Detect which cell encompasses the target text, then output its [x, y] center coordinate. 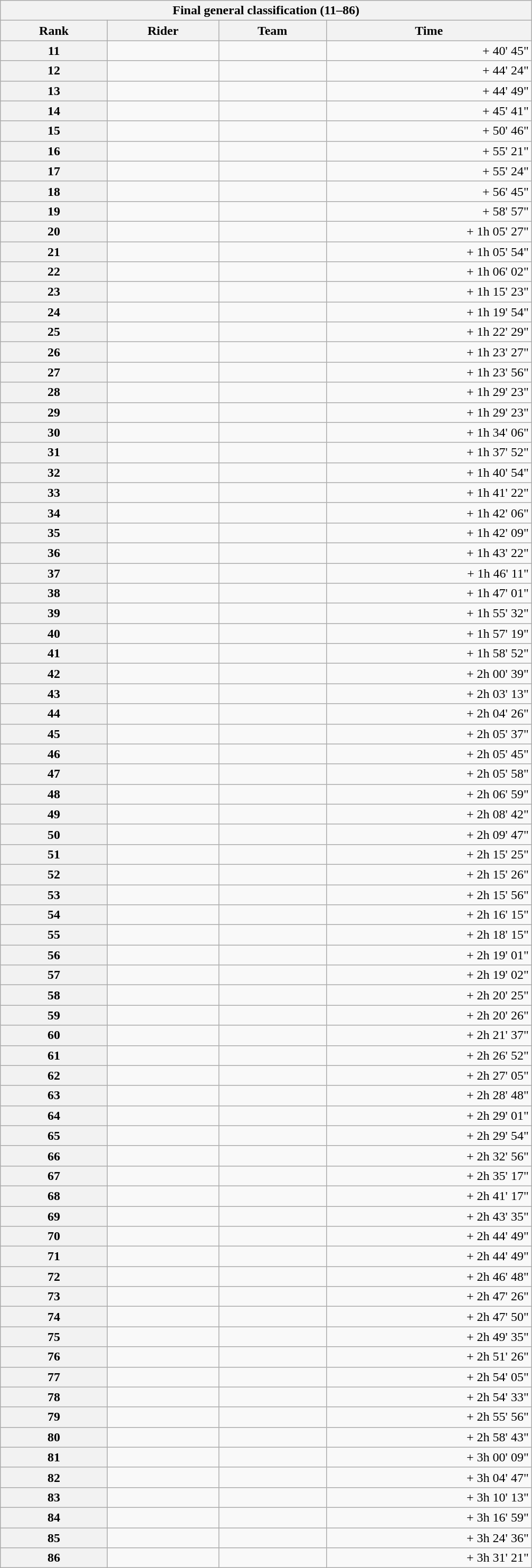
35 [54, 533]
+ 1h 05' 54" [429, 252]
71 [54, 1257]
+ 1h 23' 27" [429, 352]
53 [54, 895]
55 [54, 935]
51 [54, 854]
+ 44' 49" [429, 91]
+ 1h 22' 29" [429, 332]
+ 1h 47' 01" [429, 593]
+ 3h 04' 47" [429, 1477]
13 [54, 91]
+ 2h 55' 56" [429, 1417]
81 [54, 1457]
+ 1h 46' 11" [429, 573]
60 [54, 1035]
+ 1h 06' 02" [429, 272]
+ 44' 24" [429, 71]
+ 2h 05' 37" [429, 734]
+ 2h 15' 25" [429, 854]
36 [54, 553]
+ 2h 00' 39" [429, 674]
32 [54, 473]
82 [54, 1477]
+ 45' 41" [429, 111]
+ 2h 04' 26" [429, 714]
61 [54, 1055]
65 [54, 1136]
+ 1h 42' 06" [429, 513]
+ 2h 29' 54" [429, 1136]
72 [54, 1277]
28 [54, 392]
+ 2h 19' 02" [429, 975]
Final general classification (11–86) [266, 11]
22 [54, 272]
+ 3h 10' 13" [429, 1497]
23 [54, 292]
68 [54, 1196]
34 [54, 513]
+ 3h 31' 21" [429, 1558]
11 [54, 51]
26 [54, 352]
56 [54, 955]
70 [54, 1236]
+ 1h 37' 52" [429, 452]
+ 1h 05' 27" [429, 231]
Time [429, 31]
+ 2h 05' 58" [429, 774]
19 [54, 211]
+ 1h 23' 56" [429, 372]
+ 2h 46' 48" [429, 1277]
+ 40' 45" [429, 51]
+ 1h 42' 09" [429, 533]
+ 3h 16' 59" [429, 1517]
46 [54, 754]
+ 2h 08' 42" [429, 814]
+ 2h 19' 01" [429, 955]
40 [54, 634]
38 [54, 593]
+ 1h 58' 52" [429, 654]
+ 2h 03' 13" [429, 694]
+ 1h 41' 22" [429, 493]
50 [54, 834]
+ 2h 15' 26" [429, 874]
80 [54, 1437]
+ 3h 00' 09" [429, 1457]
63 [54, 1095]
+ 58' 57" [429, 211]
+ 2h 20' 26" [429, 1015]
77 [54, 1377]
86 [54, 1558]
74 [54, 1317]
+ 3h 24' 36" [429, 1538]
Team [272, 31]
+ 2h 09' 47" [429, 834]
66 [54, 1156]
+ 2h 21' 37" [429, 1035]
43 [54, 694]
+ 2h 49' 35" [429, 1337]
75 [54, 1337]
78 [54, 1397]
+ 2h 06' 59" [429, 794]
29 [54, 412]
45 [54, 734]
+ 1h 57' 19" [429, 634]
+ 55' 21" [429, 151]
84 [54, 1517]
76 [54, 1357]
+ 2h 16' 15" [429, 915]
52 [54, 874]
64 [54, 1116]
37 [54, 573]
+ 2h 28' 48" [429, 1095]
21 [54, 252]
85 [54, 1538]
67 [54, 1176]
83 [54, 1497]
+ 2h 05' 45" [429, 754]
+ 2h 15' 56" [429, 895]
+ 2h 47' 50" [429, 1317]
+ 2h 43' 35" [429, 1216]
18 [54, 191]
31 [54, 452]
57 [54, 975]
+ 2h 54' 33" [429, 1397]
17 [54, 171]
+ 2h 32' 56" [429, 1156]
+ 2h 47' 26" [429, 1297]
+ 1h 40' 54" [429, 473]
+ 2h 20' 25" [429, 995]
59 [54, 1015]
+ 2h 58' 43" [429, 1437]
41 [54, 654]
54 [54, 915]
+ 1h 19' 54" [429, 312]
30 [54, 432]
+ 2h 51' 26" [429, 1357]
14 [54, 111]
+ 2h 54' 05" [429, 1377]
+ 1h 43' 22" [429, 553]
73 [54, 1297]
48 [54, 794]
20 [54, 231]
+ 2h 29' 01" [429, 1116]
27 [54, 372]
+ 1h 55' 32" [429, 613]
62 [54, 1075]
58 [54, 995]
+ 55' 24" [429, 171]
+ 56' 45" [429, 191]
16 [54, 151]
15 [54, 131]
+ 50' 46" [429, 131]
25 [54, 332]
44 [54, 714]
39 [54, 613]
+ 2h 26' 52" [429, 1055]
+ 1h 15' 23" [429, 292]
+ 2h 18' 15" [429, 935]
+ 2h 27' 05" [429, 1075]
12 [54, 71]
24 [54, 312]
+ 2h 35' 17" [429, 1176]
Rank [54, 31]
+ 2h 41' 17" [429, 1196]
+ 1h 34' 06" [429, 432]
Rider [163, 31]
49 [54, 814]
79 [54, 1417]
33 [54, 493]
47 [54, 774]
42 [54, 674]
69 [54, 1216]
